Locate the cell with the specified text and output its (x, y) center coordinate. 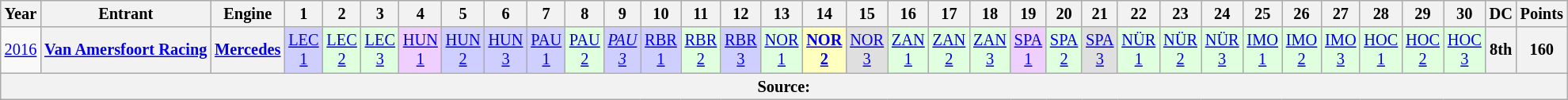
27 (1340, 13)
26 (1302, 13)
NOR2 (824, 50)
2016 (21, 50)
NÜR3 (1223, 50)
DC (1501, 13)
HOC1 (1381, 50)
RBR3 (740, 50)
SPA2 (1064, 50)
ZAN2 (950, 50)
20 (1064, 13)
HUN2 (463, 50)
5 (463, 13)
4 (421, 13)
1 (303, 13)
LEC2 (342, 50)
16 (908, 13)
19 (1028, 13)
Van Amersfoort Racing (125, 50)
IMO2 (1302, 50)
SPA1 (1028, 50)
10 (660, 13)
3 (380, 13)
Mercedes (247, 50)
2 (342, 13)
PAU1 (546, 50)
30 (1465, 13)
6 (506, 13)
Year (21, 13)
7 (546, 13)
21 (1099, 13)
HOC2 (1422, 50)
22 (1139, 13)
9 (622, 13)
8th (1501, 50)
ZAN3 (990, 50)
13 (782, 13)
29 (1422, 13)
HUN3 (506, 50)
LEC1 (303, 50)
Points (1542, 13)
12 (740, 13)
RBR1 (660, 50)
RBR2 (701, 50)
15 (866, 13)
160 (1542, 50)
Source: (784, 87)
17 (950, 13)
24 (1223, 13)
PAU3 (622, 50)
HOC3 (1465, 50)
25 (1262, 13)
11 (701, 13)
8 (584, 13)
ZAN1 (908, 50)
NOR3 (866, 50)
SPA3 (1099, 50)
NÜR2 (1180, 50)
HUN1 (421, 50)
14 (824, 13)
PAU2 (584, 50)
IMO1 (1262, 50)
LEC3 (380, 50)
IMO3 (1340, 50)
Engine (247, 13)
18 (990, 13)
NOR1 (782, 50)
23 (1180, 13)
Entrant (125, 13)
28 (1381, 13)
NÜR1 (1139, 50)
